Return the [x, y] coordinate for the center point of the cell that contains the specified text.  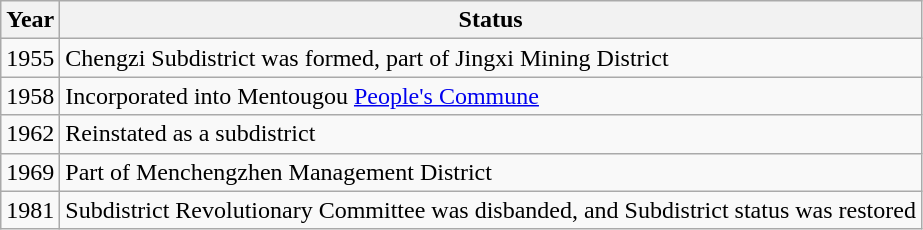
1981 [30, 210]
1969 [30, 172]
Incorporated into Mentougou People's Commune [491, 96]
Subdistrict Revolutionary Committee was disbanded, and Subdistrict status was restored [491, 210]
Part of Menchengzhen Management District [491, 172]
Chengzi Subdistrict was formed, part of Jingxi Mining District [491, 58]
Status [491, 20]
Reinstated as a subdistrict [491, 134]
1958 [30, 96]
Year [30, 20]
1962 [30, 134]
1955 [30, 58]
